Identify which cell holds the provided text, then report its (X, Y) central coordinate. 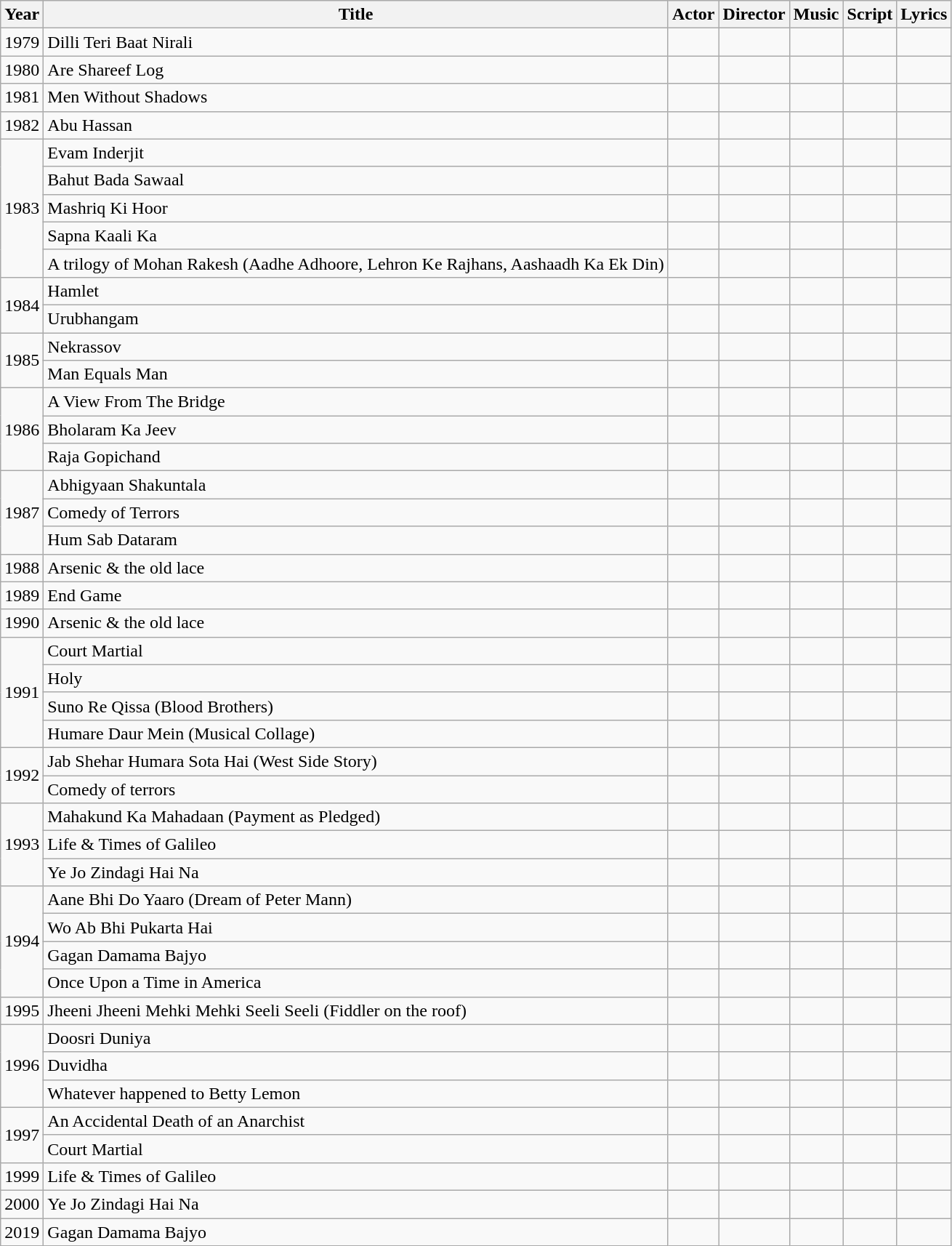
1995 (22, 1010)
A trilogy of Mohan Rakesh (Aadhe Adhoore, Lehron Ke Rajhans, Aashaadh Ka Ek Din) (356, 263)
Evam Inderjit (356, 153)
Suno Re Qissa (Blood Brothers) (356, 706)
Sapna Kaali Ka (356, 236)
1987 (22, 513)
Dilli Teri Baat Nirali (356, 42)
Duvidha (356, 1066)
Abhigyaan Shakuntala (356, 485)
Abu Hassan (356, 125)
Bahut Bada Sawaal (356, 180)
Man Equals Man (356, 374)
1988 (22, 568)
1991 (22, 692)
Are Shareef Log (356, 70)
Whatever happened to Betty Lemon (356, 1093)
Doosri Duniya (356, 1038)
End Game (356, 595)
Jab Shehar Humara Sota Hai (West Side Story) (356, 761)
Script (870, 15)
Mahakund Ka Mahadaan (Payment as Pledged) (356, 817)
Director (754, 15)
1993 (22, 845)
1992 (22, 775)
1997 (22, 1135)
Once Upon a Time in America (356, 983)
Hamlet (356, 291)
2019 (22, 1232)
Actor (693, 15)
Humare Daur Mein (Musical Collage) (356, 733)
Wo Ab Bhi Pukarta Hai (356, 928)
Bholaram Ka Jeev (356, 430)
Mashriq Ki Hoor (356, 208)
1984 (22, 305)
1980 (22, 70)
1985 (22, 361)
Jheeni Jheeni Mehki Mehki Seeli Seeli (Fiddler on the roof) (356, 1010)
Holy (356, 678)
An Accidental Death of an Anarchist (356, 1121)
Title (356, 15)
Comedy of Terrors (356, 513)
1979 (22, 42)
1999 (22, 1176)
Men Without Shadows (356, 97)
Nekrassov (356, 347)
1981 (22, 97)
Comedy of terrors (356, 789)
Year (22, 15)
1994 (22, 941)
1996 (22, 1066)
1983 (22, 208)
1990 (22, 623)
2000 (22, 1204)
Aane Bhi Do Yaaro (Dream of Peter Mann) (356, 900)
1982 (22, 125)
Urubhangam (356, 318)
Music (816, 15)
A View From The Bridge (356, 402)
Hum Sab Dataram (356, 540)
Lyrics (924, 15)
1989 (22, 595)
Raja Gopichand (356, 457)
1986 (22, 430)
